Detect which cell encompasses the target text, then output its [x, y] center coordinate. 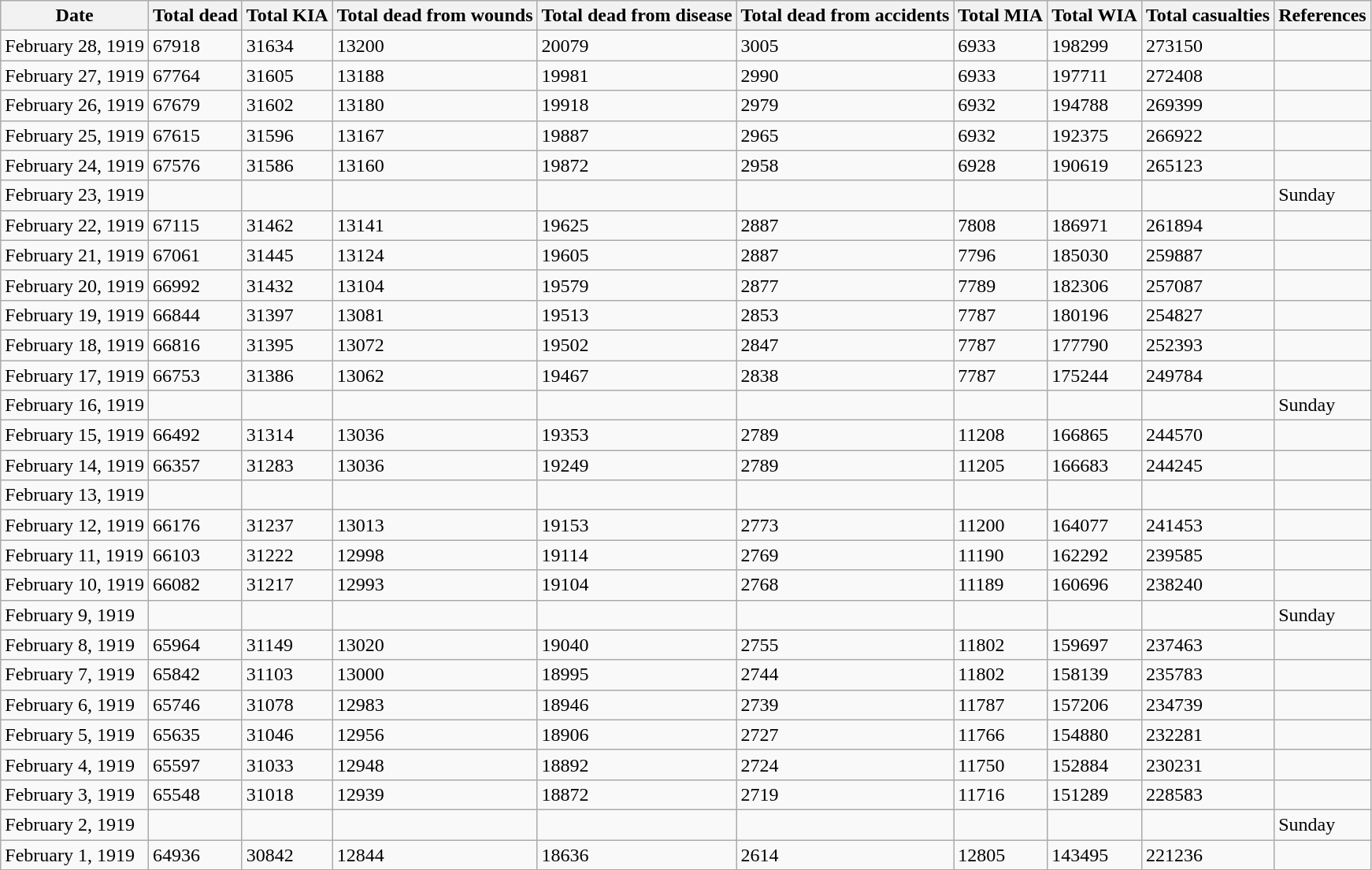
11205 [1000, 465]
31314 [287, 435]
266922 [1207, 135]
18946 [636, 705]
31103 [287, 675]
2755 [845, 645]
66992 [195, 285]
7789 [1000, 285]
February 16, 1919 [75, 405]
12805 [1000, 854]
12956 [435, 735]
65548 [195, 794]
31386 [287, 376]
February 18, 1919 [75, 345]
2847 [845, 345]
2724 [845, 764]
13072 [435, 345]
12844 [435, 854]
67615 [195, 135]
Total dead [195, 16]
66082 [195, 585]
31432 [287, 285]
65746 [195, 705]
February 6, 1919 [75, 705]
13013 [435, 525]
2739 [845, 705]
Total dead from wounds [435, 16]
2719 [845, 794]
31217 [287, 585]
11190 [1000, 555]
166865 [1095, 435]
12993 [435, 585]
18636 [636, 854]
19467 [636, 376]
19114 [636, 555]
65842 [195, 675]
February 20, 1919 [75, 285]
265123 [1207, 165]
18995 [636, 675]
257087 [1207, 285]
12998 [435, 555]
31462 [287, 225]
2773 [845, 525]
234739 [1207, 705]
244245 [1207, 465]
February 25, 1919 [75, 135]
19153 [636, 525]
66176 [195, 525]
66844 [195, 315]
31149 [287, 645]
19513 [636, 315]
19502 [636, 345]
175244 [1095, 376]
Total casualties [1207, 16]
241453 [1207, 525]
273150 [1207, 46]
182306 [1095, 285]
66816 [195, 345]
11208 [1000, 435]
185030 [1095, 255]
February 9, 1919 [75, 615]
228583 [1207, 794]
February 1, 1919 [75, 854]
19625 [636, 225]
11787 [1000, 705]
237463 [1207, 645]
13167 [435, 135]
180196 [1095, 315]
13104 [435, 285]
February 11, 1919 [75, 555]
261894 [1207, 225]
19249 [636, 465]
February 22, 1919 [75, 225]
154880 [1095, 735]
31237 [287, 525]
February 15, 1919 [75, 435]
13020 [435, 645]
13000 [435, 675]
239585 [1207, 555]
31586 [287, 165]
272408 [1207, 76]
31596 [287, 135]
13124 [435, 255]
198299 [1095, 46]
13188 [435, 76]
Total MIA [1000, 16]
64936 [195, 854]
February 10, 1919 [75, 585]
186971 [1095, 225]
235783 [1207, 675]
Total WIA [1095, 16]
67115 [195, 225]
Total dead from disease [636, 16]
67679 [195, 106]
19579 [636, 285]
Date [75, 16]
13141 [435, 225]
February 14, 1919 [75, 465]
11750 [1000, 764]
19872 [636, 165]
66753 [195, 376]
February 4, 1919 [75, 764]
31018 [287, 794]
244570 [1207, 435]
February 12, 1919 [75, 525]
Total KIA [287, 16]
67918 [195, 46]
259887 [1207, 255]
February 28, 1919 [75, 46]
2853 [845, 315]
31602 [287, 106]
2979 [845, 106]
65964 [195, 645]
31222 [287, 555]
11189 [1000, 585]
31033 [287, 764]
65597 [195, 764]
February 2, 1919 [75, 824]
February 17, 1919 [75, 376]
31605 [287, 76]
31634 [287, 46]
65635 [195, 735]
230231 [1207, 764]
13160 [435, 165]
February 23, 1919 [75, 195]
February 27, 1919 [75, 76]
13062 [435, 376]
151289 [1095, 794]
249784 [1207, 376]
177790 [1095, 345]
143495 [1095, 854]
2877 [845, 285]
157206 [1095, 705]
February 26, 1919 [75, 106]
18892 [636, 764]
197711 [1095, 76]
159697 [1095, 645]
194788 [1095, 106]
11200 [1000, 525]
6928 [1000, 165]
13200 [435, 46]
13081 [435, 315]
February 8, 1919 [75, 645]
19353 [636, 435]
February 7, 1919 [75, 675]
160696 [1095, 585]
166683 [1095, 465]
February 24, 1919 [75, 165]
232281 [1207, 735]
12948 [435, 764]
18872 [636, 794]
References [1323, 16]
66492 [195, 435]
7808 [1000, 225]
19981 [636, 76]
190619 [1095, 165]
31283 [287, 465]
164077 [1095, 525]
12939 [435, 794]
18906 [636, 735]
19104 [636, 585]
269399 [1207, 106]
2838 [845, 376]
67764 [195, 76]
11766 [1000, 735]
2965 [845, 135]
2990 [845, 76]
66103 [195, 555]
2744 [845, 675]
31445 [287, 255]
252393 [1207, 345]
19605 [636, 255]
19918 [636, 106]
11716 [1000, 794]
February 5, 1919 [75, 735]
30842 [287, 854]
31046 [287, 735]
66357 [195, 465]
February 13, 1919 [75, 495]
Total dead from accidents [845, 16]
2769 [845, 555]
February 19, 1919 [75, 315]
13180 [435, 106]
2768 [845, 585]
12983 [435, 705]
162292 [1095, 555]
31397 [287, 315]
3005 [845, 46]
2958 [845, 165]
19040 [636, 645]
31395 [287, 345]
20079 [636, 46]
238240 [1207, 585]
2614 [845, 854]
31078 [287, 705]
221236 [1207, 854]
7796 [1000, 255]
152884 [1095, 764]
254827 [1207, 315]
67576 [195, 165]
192375 [1095, 135]
67061 [195, 255]
19887 [636, 135]
158139 [1095, 675]
2727 [845, 735]
February 21, 1919 [75, 255]
February 3, 1919 [75, 794]
